Locate the cell with the specified text and output its (x, y) center coordinate. 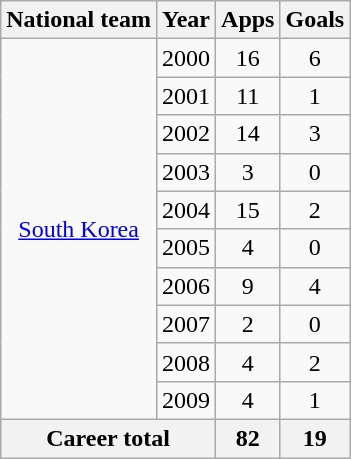
2002 (186, 134)
South Korea (79, 230)
Goals (315, 20)
14 (248, 134)
2004 (186, 210)
2006 (186, 286)
9 (248, 286)
2009 (186, 400)
6 (315, 58)
2008 (186, 362)
2007 (186, 324)
19 (315, 438)
Apps (248, 20)
16 (248, 58)
Career total (108, 438)
82 (248, 438)
2000 (186, 58)
2003 (186, 172)
15 (248, 210)
Year (186, 20)
11 (248, 96)
National team (79, 20)
2001 (186, 96)
2005 (186, 248)
